Scan for the cell matching the given text and deliver its [X, Y] coordinate at center. 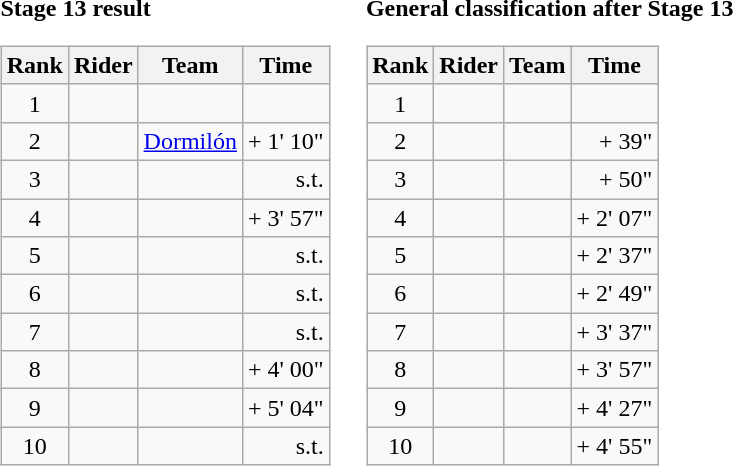
+ 4' 27" [614, 408]
+ 2' 49" [614, 294]
+ 2' 37" [614, 256]
+ 1' 10" [286, 141]
Dormilón [190, 141]
+ 5' 04" [286, 408]
+ 39" [614, 141]
+ 2' 07" [614, 217]
+ 3' 37" [614, 332]
+ 4' 00" [286, 370]
+ 4' 55" [614, 446]
+ 50" [614, 179]
